Identify which cell holds the provided text, then report its (x, y) central coordinate. 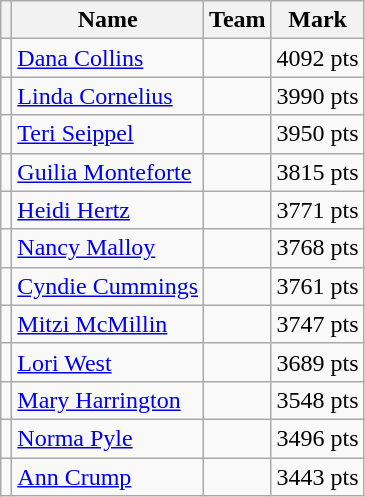
3443 pts (318, 477)
Dana Collins (108, 58)
3950 pts (318, 134)
Mark (318, 20)
Team (238, 20)
3768 pts (318, 248)
3815 pts (318, 172)
4092 pts (318, 58)
Norma Pyle (108, 438)
3747 pts (318, 324)
3761 pts (318, 286)
Cyndie Cummings (108, 286)
3990 pts (318, 96)
Nancy Malloy (108, 248)
3496 pts (318, 438)
Ann Crump (108, 477)
Heidi Hertz (108, 210)
Teri Seippel (108, 134)
Name (108, 20)
Lori West (108, 362)
Mitzi McMillin (108, 324)
3689 pts (318, 362)
Mary Harrington (108, 400)
Linda Cornelius (108, 96)
3548 pts (318, 400)
Guilia Monteforte (108, 172)
3771 pts (318, 210)
